Identify which cell holds the provided text, then report its (x, y) central coordinate. 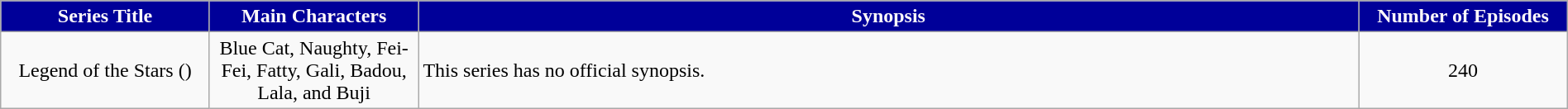
Series Title (106, 17)
240 (1464, 70)
Main Characters (314, 17)
Blue Cat, Naughty, Fei-Fei, Fatty, Gali, Badou, Lala, and Buji (314, 70)
Legend of the Stars () (106, 70)
This series has no official synopsis. (888, 70)
Synopsis (888, 17)
Number of Episodes (1464, 17)
